Return (x, y) of the center of cell containing provided text 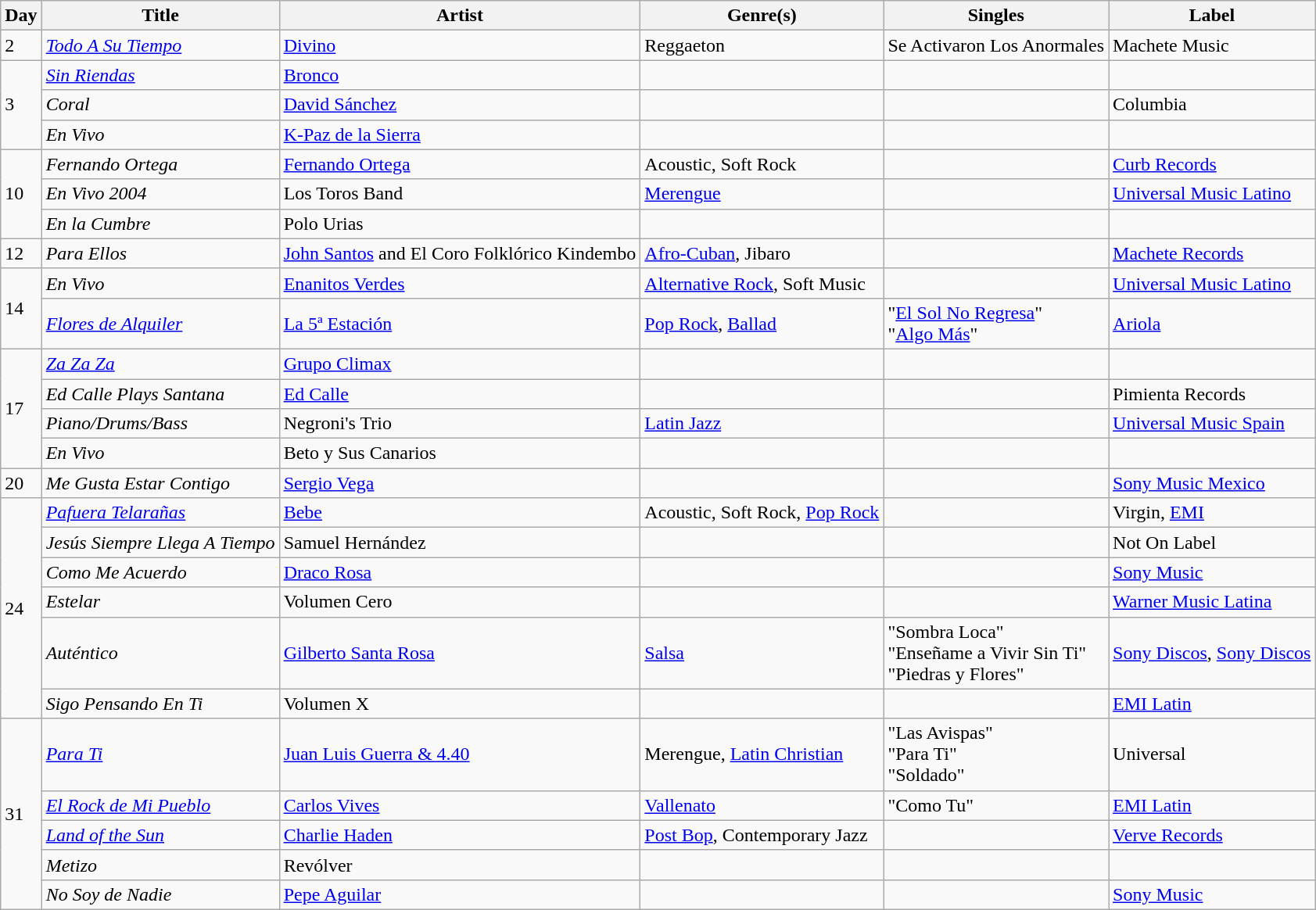
No Soy de Nadie (160, 894)
Merengue (762, 194)
Coral (160, 105)
12 (21, 253)
3 (21, 105)
K-Paz de la Sierra (460, 134)
Volumen Cero (460, 602)
Para Ellos (160, 253)
Sony Discos, Sony Discos (1212, 653)
Day (21, 16)
Volumen X (460, 704)
Ed Calle Plays Santana (160, 393)
Charlie Haden (460, 835)
"Sombra Loca""Enseñame a Vivir Sin Ti""Piedras y Flores" (996, 653)
David Sánchez (460, 105)
Pimienta Records (1212, 393)
10 (21, 194)
Negroni's Trio (460, 424)
Za Za Za (160, 364)
Polo Urias (460, 224)
2 (21, 45)
Bebe (460, 513)
Genre(s) (762, 16)
Me Gusta Estar Contigo (160, 483)
Beto y Sus Canarios (460, 453)
Piano/Drums/Bass (160, 424)
Acoustic, Soft Rock (762, 164)
Universal Music Spain (1212, 424)
Bronco (460, 75)
Pop Rock, Ballad (762, 324)
Salsa (762, 653)
El Rock de Mi Pueblo (160, 805)
Virgin, EMI (1212, 513)
John Santos and El Coro Folklórico Kindembo (460, 253)
20 (21, 483)
Pafuera Telarañas (160, 513)
Label (1212, 16)
24 (21, 608)
Estelar (160, 602)
31 (21, 814)
Gilberto Santa Rosa (460, 653)
Sergio Vega (460, 483)
Juan Luis Guerra & 4.40 (460, 754)
Ariola (1212, 324)
"Las Avispas""Para Ti""Soldado" (996, 754)
Afro-Cuban, Jibaro (762, 253)
Not On Label (1212, 543)
Title (160, 16)
Alternative Rock, Soft Music (762, 283)
Sin Riendas (160, 75)
Universal (1212, 754)
Curb Records (1212, 164)
Machete Records (1212, 253)
Metizo (160, 865)
Land of the Sun (160, 835)
Singles (996, 16)
Carlos Vives (460, 805)
Artist (460, 16)
Merengue, Latin Christian (762, 754)
Columbia (1212, 105)
Revólver (460, 865)
Draco Rosa (460, 572)
Flores de Alquiler (160, 324)
17 (21, 408)
Warner Music Latina (1212, 602)
Sigo Pensando En Ti (160, 704)
Todo A Su Tiempo (160, 45)
Vallenato (762, 805)
En la Cumbre (160, 224)
Sony Music Mexico (1212, 483)
Para Ti (160, 754)
Los Toros Band (460, 194)
14 (21, 308)
Enanitos Verdes (460, 283)
La 5ª Estación (460, 324)
En Vivo 2004 (160, 194)
"El Sol No Regresa""Algo Más" (996, 324)
Ed Calle (460, 393)
Acoustic, Soft Rock, Pop Rock (762, 513)
Samuel Hernández (460, 543)
Latin Jazz (762, 424)
Grupo Climax (460, 364)
Pepe Aguilar (460, 894)
Verve Records (1212, 835)
Machete Music (1212, 45)
Como Me Acuerdo (160, 572)
Divino (460, 45)
Se Activaron Los Anormales (996, 45)
Auténtico (160, 653)
Post Bop, Contemporary Jazz (762, 835)
"Como Tu" (996, 805)
Jesús Siempre Llega A Tiempo (160, 543)
Reggaeton (762, 45)
